Return the (x, y) coordinate for the center point of the cell that contains the specified text.  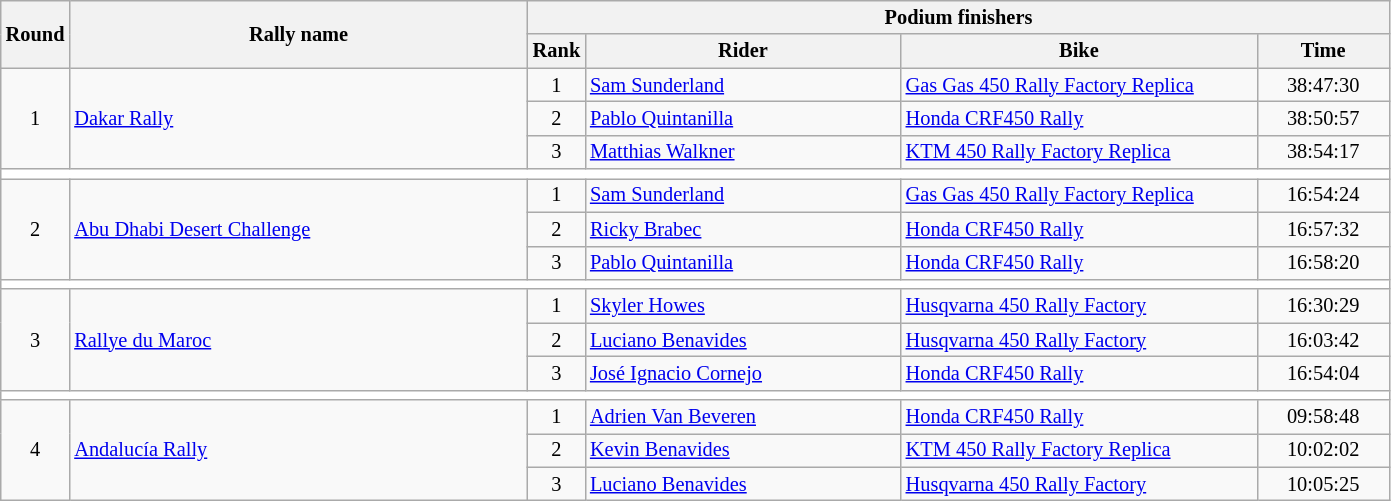
16:03:42 (1323, 340)
10:05:25 (1323, 484)
Podium finishers (958, 17)
10:02:02 (1323, 450)
16:54:24 (1323, 195)
Adrien Van Beveren (743, 417)
16:30:29 (1323, 306)
16:58:20 (1323, 263)
Time (1323, 51)
Abu Dhabi Desert Challenge (298, 228)
4 (36, 450)
16:57:32 (1323, 229)
Rider (743, 51)
09:58:48 (1323, 417)
38:50:57 (1323, 118)
Rally name (298, 34)
Bike (1079, 51)
Dakar Rally (298, 118)
Rank (556, 51)
Ricky Brabec (743, 229)
José Ignacio Cornejo (743, 373)
Matthias Walkner (743, 152)
16:54:04 (1323, 373)
Kevin Benavides (743, 450)
Rallye du Maroc (298, 340)
38:54:17 (1323, 152)
Andalucía Rally (298, 450)
Round (36, 34)
Skyler Howes (743, 306)
38:47:30 (1323, 85)
